Determine the [X, Y] coordinate at the center of the cell enclosing the given text.  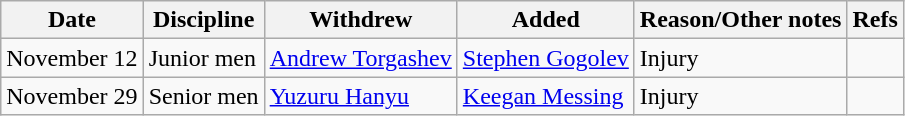
Senior men [204, 96]
Withdrew [360, 20]
Reason/Other notes [740, 20]
Yuzuru Hanyu [360, 96]
Added [546, 20]
Andrew Torgashev [360, 58]
Date [72, 20]
Junior men [204, 58]
Refs [875, 20]
November 29 [72, 96]
Stephen Gogolev [546, 58]
Discipline [204, 20]
November 12 [72, 58]
Keegan Messing [546, 96]
